Provide the [X, Y] coordinate of the cell's center where the given text is located.  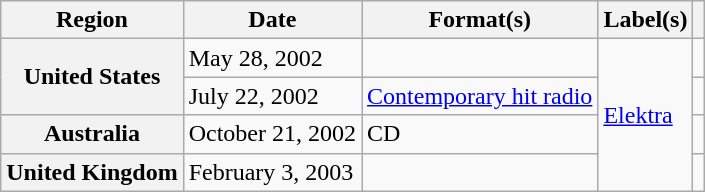
February 3, 2003 [272, 172]
Australia [92, 134]
October 21, 2002 [272, 134]
United Kingdom [92, 172]
Date [272, 20]
May 28, 2002 [272, 58]
Contemporary hit radio [480, 96]
Format(s) [480, 20]
Elektra [646, 115]
July 22, 2002 [272, 96]
Label(s) [646, 20]
CD [480, 134]
United States [92, 77]
Region [92, 20]
